Extract the [X, Y] coordinate from the center of the cell holding the provided text.  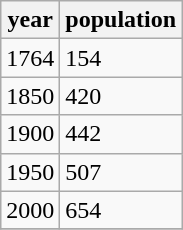
1764 [30, 58]
654 [121, 210]
442 [121, 134]
420 [121, 96]
1850 [30, 96]
507 [121, 172]
1900 [30, 134]
year [30, 20]
154 [121, 58]
population [121, 20]
1950 [30, 172]
2000 [30, 210]
